Identify which cell holds the provided text, then report its (x, y) central coordinate. 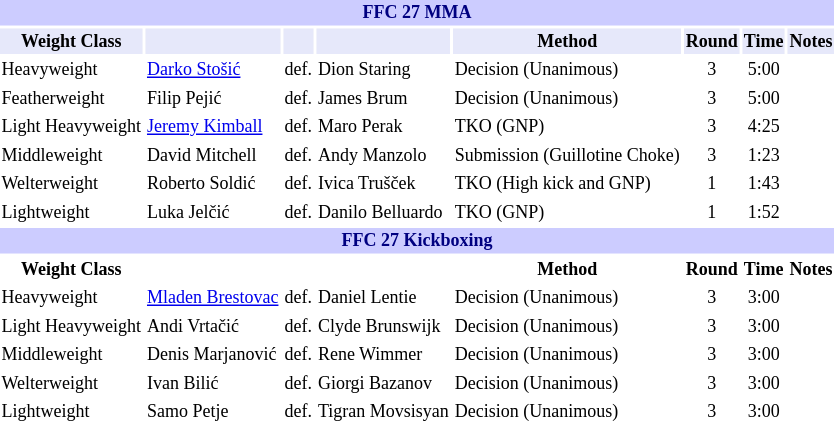
David Mitchell (212, 155)
Ivan Bilić (212, 383)
Filip Pejić (212, 99)
FFC 27 MMA (417, 13)
Lightweight (71, 213)
TKO (High kick and GNP) (567, 184)
Dion Staring (383, 70)
Darko Stošić (212, 70)
Giorgi Bazanov (383, 383)
Roberto Soldić (212, 184)
Daniel Lentie (383, 298)
Rene Wimmer (383, 355)
Luka Jelčić (212, 213)
4:25 (764, 127)
1:23 (764, 155)
Featherweight (71, 99)
Danilo Belluardo (383, 213)
Clyde Brunswijk (383, 327)
Denis Marjanović (212, 355)
James Brum (383, 99)
Andi Vrtačić (212, 327)
Mladen Brestovac (212, 298)
Submission (Guillotine Choke) (567, 155)
FFC 27 Kickboxing (417, 241)
Maro Perak (383, 127)
Andy Manzolo (383, 155)
1:43 (764, 184)
1:52 (764, 213)
Ivica Trušček (383, 184)
Jeremy Kimball (212, 127)
